Output the (x, y) coordinate of the center of the cell containing the given text.  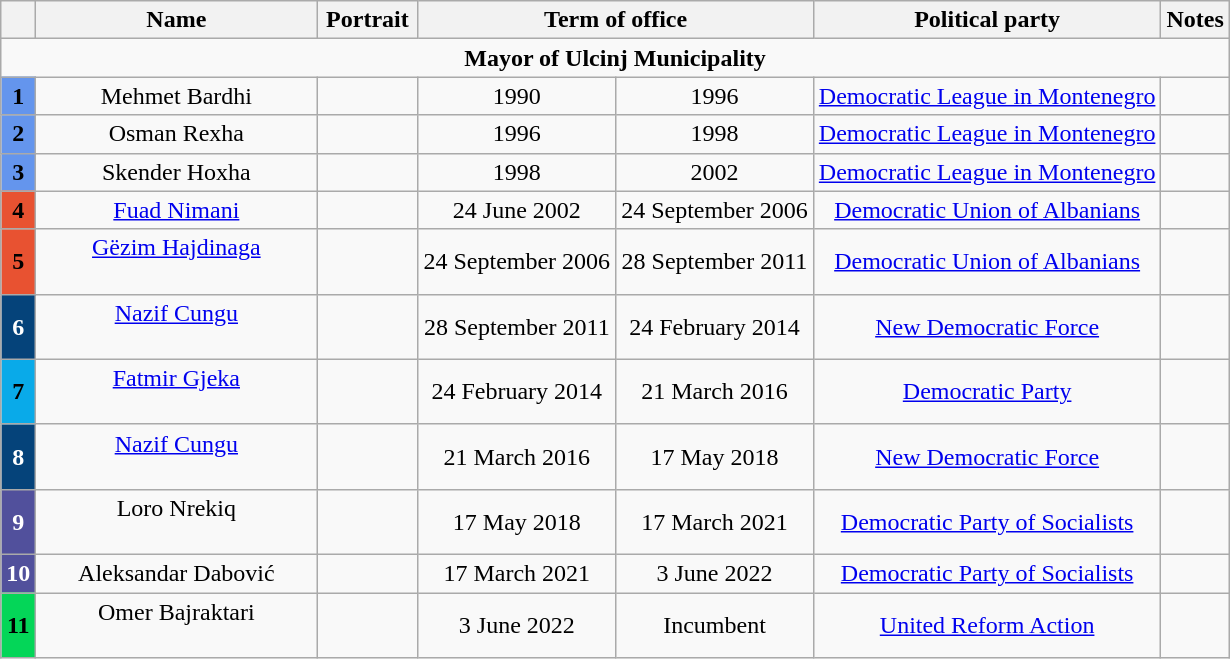
Gëzim Hajdinaga (176, 262)
11 (18, 624)
24 June 2002 (517, 210)
Skender Hoxha (176, 172)
3 (18, 172)
4 (18, 210)
United Reform Action (987, 624)
Political party (987, 20)
Name (176, 20)
Democratic Party (987, 392)
Loro Nrekiq (176, 522)
6 (18, 326)
Portrait (368, 20)
Osman Rexha (176, 134)
9 (18, 522)
10 (18, 573)
Fuad Nimani (176, 210)
2 (18, 134)
Omer Bajraktari (176, 624)
Mayor of Ulcinj Municipality (616, 58)
7 (18, 392)
Aleksandar Dabović (176, 573)
1990 (517, 96)
8 (18, 456)
Incumbent (715, 624)
Term of office (616, 20)
Notes (1195, 20)
Mehmet Bardhi (176, 96)
2002 (715, 172)
Fatmir Gjeka (176, 392)
5 (18, 262)
1 (18, 96)
